Output the (x, y) coordinate of the center of the cell containing the given text.  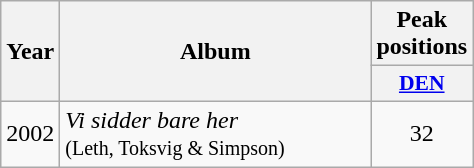
Vi sidder bare her (Leth, Toksvig & Simpson) (216, 134)
Peak positions (422, 34)
Album (216, 52)
32 (422, 134)
2002 (30, 134)
DEN (422, 84)
Year (30, 52)
